Output the [x, y] coordinate of the center of the cell containing the given text.  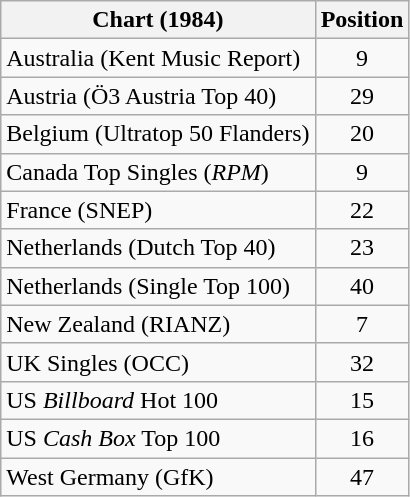
15 [362, 400]
US Billboard Hot 100 [158, 400]
40 [362, 286]
32 [362, 362]
France (SNEP) [158, 210]
20 [362, 134]
Netherlands (Single Top 100) [158, 286]
Belgium (Ultratop 50 Flanders) [158, 134]
Position [362, 20]
29 [362, 96]
16 [362, 438]
22 [362, 210]
New Zealand (RIANZ) [158, 324]
Canada Top Singles (RPM) [158, 172]
Austria (Ö3 Austria Top 40) [158, 96]
Chart (1984) [158, 20]
23 [362, 248]
UK Singles (OCC) [158, 362]
Netherlands (Dutch Top 40) [158, 248]
West Germany (GfK) [158, 477]
47 [362, 477]
7 [362, 324]
Australia (Kent Music Report) [158, 58]
US Cash Box Top 100 [158, 438]
